For the text-containing cell, return its midpoint in [X, Y] coordinate format. 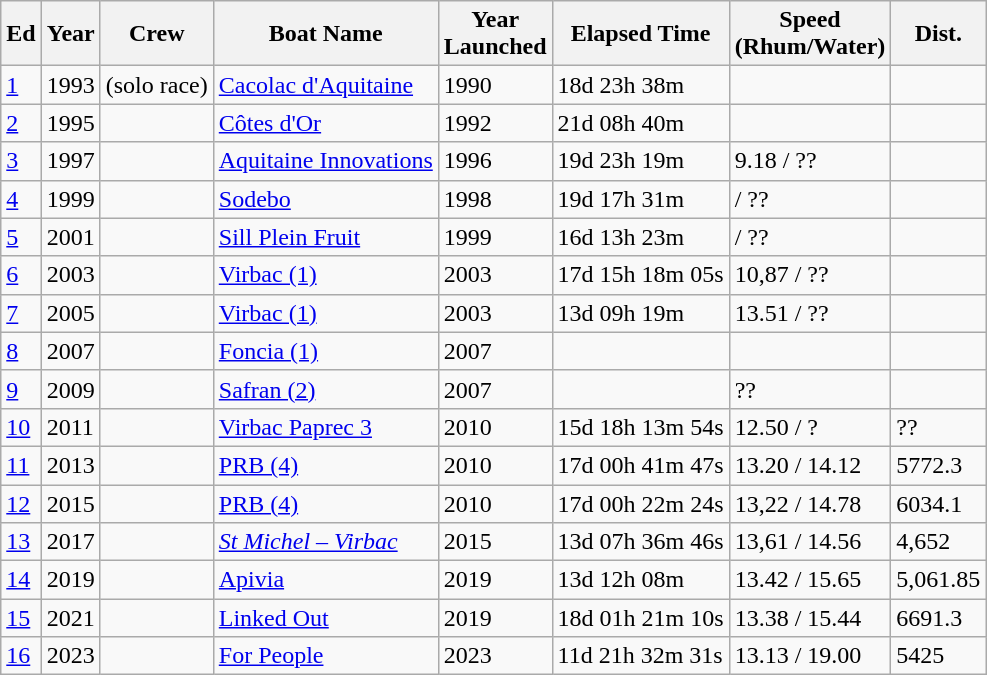
6034.1 [938, 503]
12 [21, 503]
Speed(Rhum/Water) [810, 34]
St Michel – Virbac [326, 542]
5 [21, 237]
11d 21h 32m 31s [640, 656]
13d 12h 08m [640, 580]
2017 [70, 542]
Dist. [938, 34]
Apivia [326, 580]
10 [21, 427]
Boat Name [326, 34]
10,87 / ?? [810, 275]
1995 [70, 123]
13d 07h 36m 46s [640, 542]
2011 [70, 427]
13.20 / 14.12 [810, 465]
14 [21, 580]
Virbac Paprec 3 [326, 427]
15d 18h 13m 54s [640, 427]
13.51 / ?? [810, 313]
5425 [938, 656]
2 [21, 123]
1 [21, 85]
17d 00h 22m 24s [640, 503]
13d 09h 19m [640, 313]
6 [21, 275]
13.13 / 19.00 [810, 656]
19d 23h 19m [640, 161]
Côtes d'Or [326, 123]
4,652 [938, 542]
1997 [70, 161]
8 [21, 351]
13.38 / 15.44 [810, 618]
5,061.85 [938, 580]
9.18 / ?? [810, 161]
Aquitaine Innovations [326, 161]
9 [21, 389]
6691.3 [938, 618]
1998 [495, 199]
YearLaunched [495, 34]
Year [70, 34]
1992 [495, 123]
2005 [70, 313]
11 [21, 465]
Cacolac d'Aquitaine [326, 85]
2009 [70, 389]
18d 01h 21m 10s [640, 618]
13,61 / 14.56 [810, 542]
12.50 / ? [810, 427]
Linked Out [326, 618]
4 [21, 199]
For People [326, 656]
Ed [21, 34]
Elapsed Time [640, 34]
1996 [495, 161]
18d 23h 38m [640, 85]
5772.3 [938, 465]
Safran (2) [326, 389]
1993 [70, 85]
Foncia (1) [326, 351]
Crew [156, 34]
17d 15h 18m 05s [640, 275]
19d 17h 31m [640, 199]
13,22 / 14.78 [810, 503]
13.42 / 15.65 [810, 580]
15 [21, 618]
3 [21, 161]
16 [21, 656]
21d 08h 40m [640, 123]
16d 13h 23m [640, 237]
(solo race) [156, 85]
13 [21, 542]
17d 00h 41m 47s [640, 465]
1990 [495, 85]
7 [21, 313]
2013 [70, 465]
Sodebo [326, 199]
2021 [70, 618]
Sill Plein Fruit [326, 237]
2001 [70, 237]
